Find where the given text appears and provide that cell's center as [x, y] coordinate. 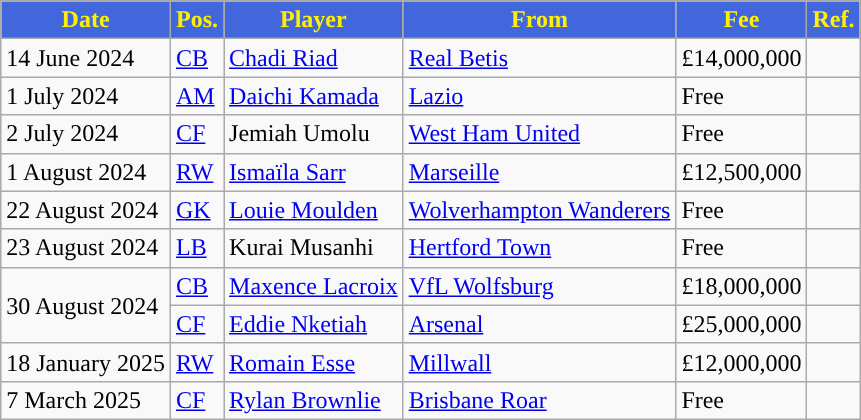
Millwall [540, 362]
Brisbane Roar [540, 400]
VfL Wolfsburg [540, 286]
Rylan Brownlie [314, 400]
West Ham United [540, 134]
Hertford Town [540, 248]
Jemiah Umolu [314, 134]
Ref. [834, 20]
2 July 2024 [86, 134]
30 August 2024 [86, 305]
LB [196, 248]
Romain Esse [314, 362]
Real Betis [540, 58]
1 August 2024 [86, 172]
£14,000,000 [742, 58]
Arsenal [540, 324]
Chadi Riad [314, 58]
GK [196, 210]
AM [196, 96]
£25,000,000 [742, 324]
Ismaïla Sarr [314, 172]
23 August 2024 [86, 248]
£18,000,000 [742, 286]
Maxence Lacroix [314, 286]
1 July 2024 [86, 96]
Kurai Musanhi [314, 248]
Player [314, 20]
Daichi Kamada [314, 96]
Lazio [540, 96]
Pos. [196, 20]
Marseille [540, 172]
7 March 2025 [86, 400]
18 January 2025 [86, 362]
Date [86, 20]
Wolverhampton Wanderers [540, 210]
From [540, 20]
22 August 2024 [86, 210]
£12,500,000 [742, 172]
Eddie Nketiah [314, 324]
14 June 2024 [86, 58]
£12,000,000 [742, 362]
Louie Moulden [314, 210]
Fee [742, 20]
